From the cell containing the given text, extract its center point as [X, Y] coordinate. 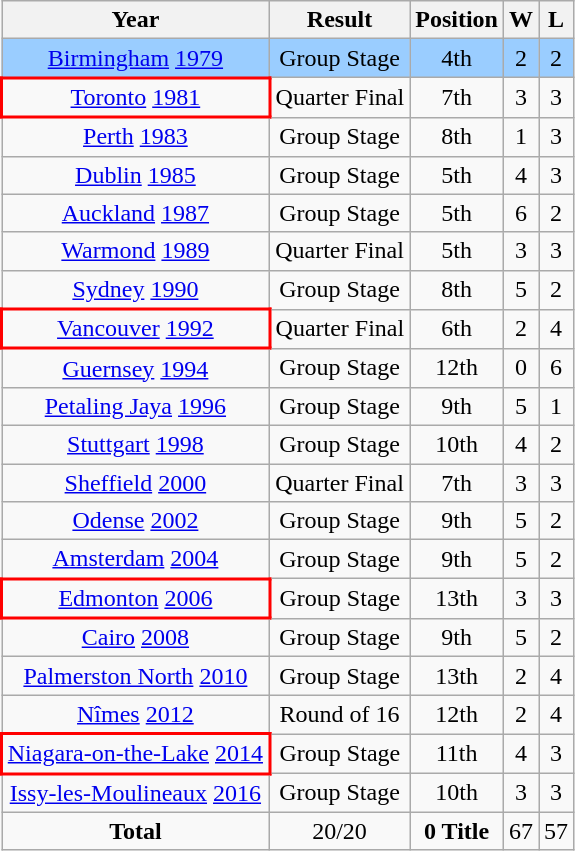
Total [136, 831]
Sydney 1990 [136, 290]
Stuttgart 1998 [136, 444]
Amsterdam 2004 [136, 560]
Petaling Jaya 1996 [136, 406]
6th [457, 329]
Vancouver 1992 [136, 329]
Auckland 1987 [136, 213]
W [520, 20]
Year [136, 20]
Round of 16 [339, 714]
4th [457, 58]
Sheffield 2000 [136, 483]
Toronto 1981 [136, 98]
Warmond 1989 [136, 251]
0 Title [457, 831]
Edmonton 2006 [136, 598]
Dublin 1985 [136, 175]
Niagara-on-the-Lake 2014 [136, 754]
11th [457, 754]
Position [457, 20]
57 [556, 831]
Issy-les-Moulineaux 2016 [136, 792]
67 [520, 831]
Odense 2002 [136, 521]
Cairo 2008 [136, 638]
Birmingham 1979 [136, 58]
Palmerston North 2010 [136, 676]
Nîmes 2012 [136, 714]
20/20 [339, 831]
Guernsey 1994 [136, 368]
Perth 1983 [136, 136]
L [556, 20]
0 [520, 368]
Result [339, 20]
